Extract the [X, Y] coordinate from the center of the cell holding the provided text.  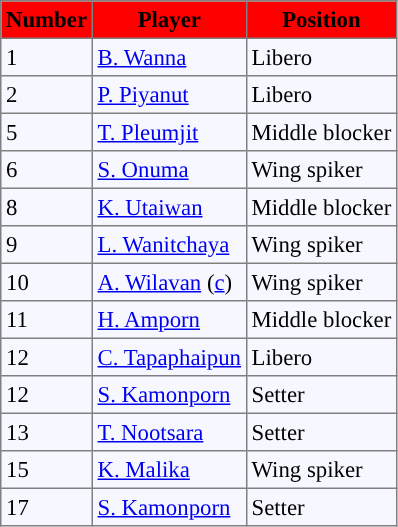
2 [47, 95]
5 [47, 132]
Number [47, 20]
Position [321, 20]
B. Wanna [169, 57]
K. Malika [169, 470]
15 [47, 470]
1 [47, 57]
C. Tapaphaipun [169, 357]
T. Pleumjit [169, 132]
P. Piyanut [169, 95]
T. Nootsara [169, 432]
11 [47, 320]
L. Wanitchaya [169, 245]
10 [47, 282]
13 [47, 432]
H. Amporn [169, 320]
6 [47, 170]
K. Utaiwan [169, 207]
17 [47, 507]
S. Onuma [169, 170]
8 [47, 207]
Player [169, 20]
A. Wilavan (c) [169, 282]
9 [47, 245]
